Identify which cell holds the provided text, then report its (x, y) central coordinate. 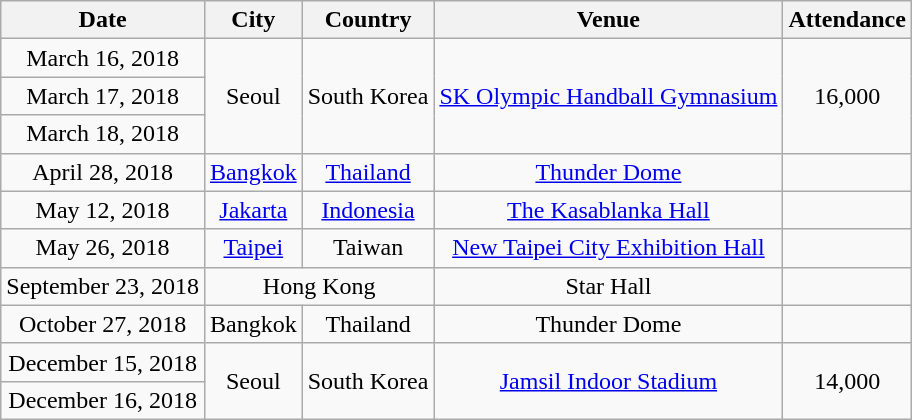
Jamsil Indoor Stadium (608, 381)
New Taipei City Exhibition Hall (608, 248)
Jakarta (253, 210)
Country (368, 20)
Star Hall (608, 286)
December 16, 2018 (103, 400)
Venue (608, 20)
March 18, 2018 (103, 134)
SK Olympic Handball Gymnasium (608, 96)
Taipei (253, 248)
December 15, 2018 (103, 362)
14,000 (847, 381)
May 26, 2018 (103, 248)
Indonesia (368, 210)
March 17, 2018 (103, 96)
September 23, 2018 (103, 286)
The Kasablanka Hall (608, 210)
Hong Kong (318, 286)
16,000 (847, 96)
Attendance (847, 20)
March 16, 2018 (103, 58)
October 27, 2018 (103, 324)
Taiwan (368, 248)
City (253, 20)
April 28, 2018 (103, 172)
Date (103, 20)
May 12, 2018 (103, 210)
